Return [X, Y] of the center of cell containing provided text 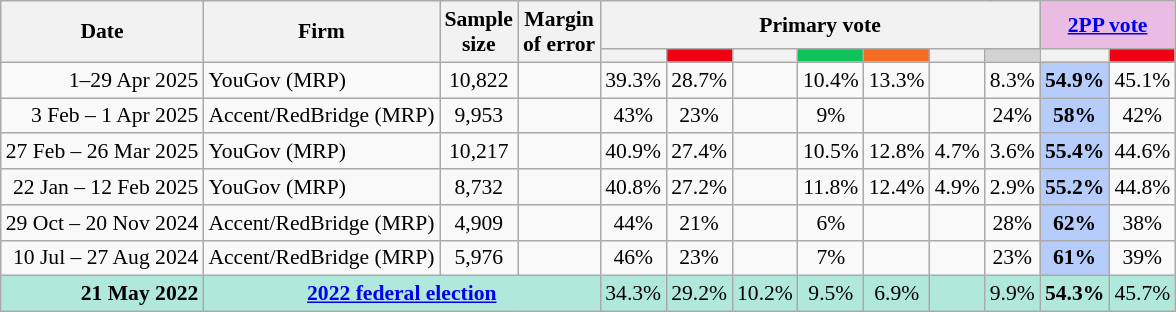
27.2% [699, 187]
9.9% [1012, 294]
11.8% [831, 187]
Firm [321, 32]
42% [1142, 116]
45.1% [1142, 80]
10,217 [479, 152]
10,822 [479, 80]
Primary vote [820, 25]
27.4% [699, 152]
8.3% [1012, 80]
9.5% [831, 294]
39.3% [633, 80]
28.7% [699, 80]
62% [1074, 223]
45.7% [1142, 294]
40.9% [633, 152]
Date [102, 32]
2PP vote [1108, 25]
27 Feb – 26 Mar 2025 [102, 152]
9% [831, 116]
6% [831, 223]
39% [1142, 258]
Samplesize [479, 32]
4.7% [958, 152]
4.9% [958, 187]
8,732 [479, 187]
7% [831, 258]
29 Oct – 20 Nov 2024 [102, 223]
4,909 [479, 223]
34.3% [633, 294]
10.2% [765, 294]
12.4% [897, 187]
12.8% [897, 152]
55.2% [1074, 187]
13.3% [897, 80]
24% [1012, 116]
58% [1074, 116]
10.5% [831, 152]
21 May 2022 [102, 294]
3 Feb – 1 Apr 2025 [102, 116]
Marginof error [559, 32]
28% [1012, 223]
43% [633, 116]
29.2% [699, 294]
22 Jan – 12 Feb 2025 [102, 187]
10 Jul – 27 Aug 2024 [102, 258]
44% [633, 223]
2.9% [1012, 187]
2022 federal election [402, 294]
54.9% [1074, 80]
5,976 [479, 258]
38% [1142, 223]
10.4% [831, 80]
21% [699, 223]
9,953 [479, 116]
1–29 Apr 2025 [102, 80]
55.4% [1074, 152]
44.6% [1142, 152]
46% [633, 258]
54.3% [1074, 294]
6.9% [897, 294]
40.8% [633, 187]
3.6% [1012, 152]
44.8% [1142, 187]
61% [1074, 258]
